Return (x, y) of the center of cell containing provided text 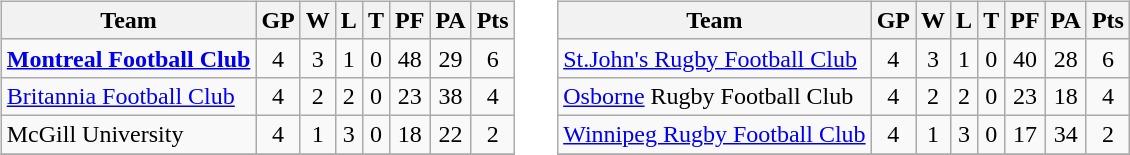
40 (1025, 58)
St.John's Rugby Football Club (714, 58)
17 (1025, 134)
Winnipeg Rugby Football Club (714, 134)
38 (450, 96)
Montreal Football Club (128, 58)
28 (1066, 58)
Osborne Rugby Football Club (714, 96)
McGill University (128, 134)
Britannia Football Club (128, 96)
48 (409, 58)
22 (450, 134)
29 (450, 58)
34 (1066, 134)
